Return (X, Y) of the center of cell containing provided text 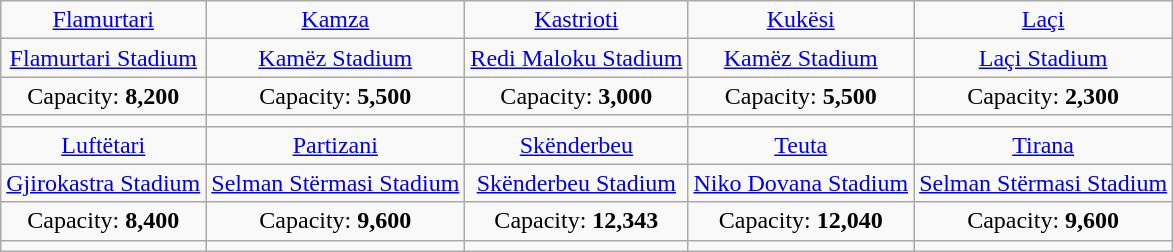
Kukësi (801, 20)
Kastrioti (576, 20)
Partizani (336, 145)
Capacity: 12,040 (801, 221)
Teuta (801, 145)
Skënderbeu Stadium (576, 183)
Flamurtari (104, 20)
Capacity: 8,200 (104, 96)
Redi Maloku Stadium (576, 58)
Laçi (1044, 20)
Gjirokastra Stadium (104, 183)
Capacity: 12,343 (576, 221)
Capacity: 2,300 (1044, 96)
Laçi Stadium (1044, 58)
Flamurtari Stadium (104, 58)
Kamza (336, 20)
Niko Dovana Stadium (801, 183)
Tirana (1044, 145)
Luftëtari (104, 145)
Skënderbeu (576, 145)
Capacity: 3,000 (576, 96)
Capacity: 8,400 (104, 221)
